Output the [X, Y] coordinate of the center of the cell containing the given text.  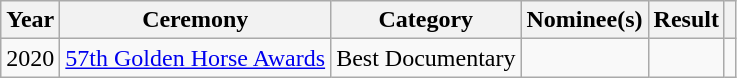
2020 [30, 58]
Year [30, 20]
Best Documentary [426, 58]
Result [686, 20]
57th Golden Horse Awards [196, 58]
Nominee(s) [584, 20]
Ceremony [196, 20]
Category [426, 20]
